Output the [x, y] coordinate of the center of the cell containing the given text.  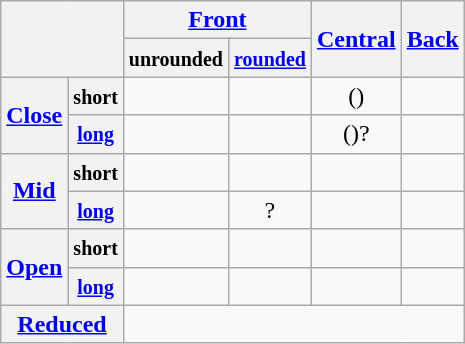
Back [432, 39]
? [270, 210]
Open [34, 267]
Mid [34, 191]
() [356, 96]
rounded [270, 58]
Reduced [62, 324]
unrounded [176, 58]
Front [217, 20]
()? [356, 134]
Close [34, 115]
Central [356, 39]
